Extract the [x, y] coordinate from the center of the cell holding the provided text.  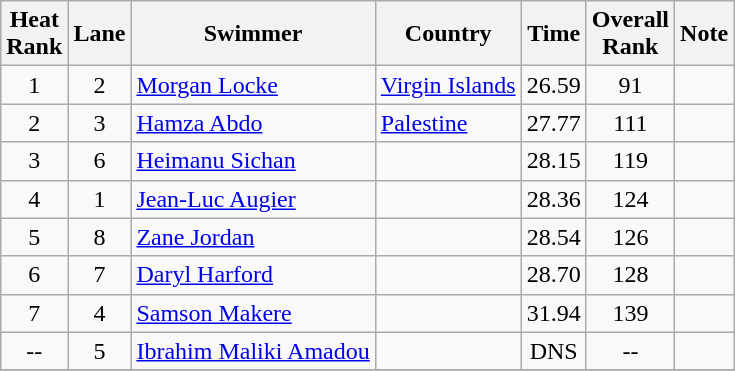
8 [100, 237]
Palestine [448, 123]
Country [448, 34]
26.59 [554, 85]
91 [630, 85]
28.54 [554, 237]
119 [630, 161]
Swimmer [253, 34]
Lane [100, 34]
139 [630, 313]
124 [630, 199]
Heat Rank [34, 34]
DNS [554, 351]
Virgin Islands [448, 85]
28.15 [554, 161]
111 [630, 123]
27.77 [554, 123]
Ibrahim Maliki Amadou [253, 351]
Zane Jordan [253, 237]
OverallRank [630, 34]
126 [630, 237]
Note [704, 34]
28.70 [554, 275]
Time [554, 34]
Heimanu Sichan [253, 161]
Morgan Locke [253, 85]
31.94 [554, 313]
28.36 [554, 199]
Hamza Abdo [253, 123]
128 [630, 275]
Jean-Luc Augier [253, 199]
Samson Makere [253, 313]
Daryl Harford [253, 275]
